Locate the cell with the specified text and output its (x, y) center coordinate. 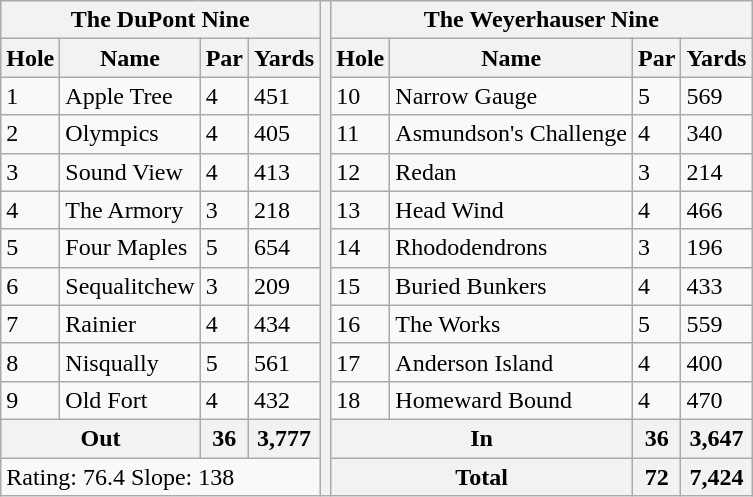
Sound View (130, 172)
9 (30, 400)
434 (284, 324)
Apple Tree (130, 96)
11 (360, 134)
12 (360, 172)
The Armory (130, 210)
Nisqually (130, 362)
17 (360, 362)
Asmundson's Challenge (512, 134)
15 (360, 286)
Buried Bunkers (512, 286)
13 (360, 210)
400 (716, 362)
2 (30, 134)
196 (716, 248)
413 (284, 172)
16 (360, 324)
18 (360, 400)
Rating: 76.4 Slope: 138 (160, 477)
Rhododendrons (512, 248)
6 (30, 286)
In (482, 438)
Four Maples (130, 248)
218 (284, 210)
561 (284, 362)
Narrow Gauge (512, 96)
569 (716, 96)
451 (284, 96)
Head Wind (512, 210)
Redan (512, 172)
The Weyerhauser Nine (542, 20)
Olympics (130, 134)
405 (284, 134)
209 (284, 286)
432 (284, 400)
8 (30, 362)
72 (656, 477)
Out (100, 438)
14 (360, 248)
1 (30, 96)
The DuPont Nine (160, 20)
214 (716, 172)
466 (716, 210)
Rainier (130, 324)
7,424 (716, 477)
Anderson Island (512, 362)
Total (482, 477)
Homeward Bound (512, 400)
10 (360, 96)
The Works (512, 324)
433 (716, 286)
Old Fort (130, 400)
3,777 (284, 438)
654 (284, 248)
470 (716, 400)
7 (30, 324)
3,647 (716, 438)
340 (716, 134)
Sequalitchew (130, 286)
559 (716, 324)
